Detect which cell encompasses the target text, then output its [x, y] center coordinate. 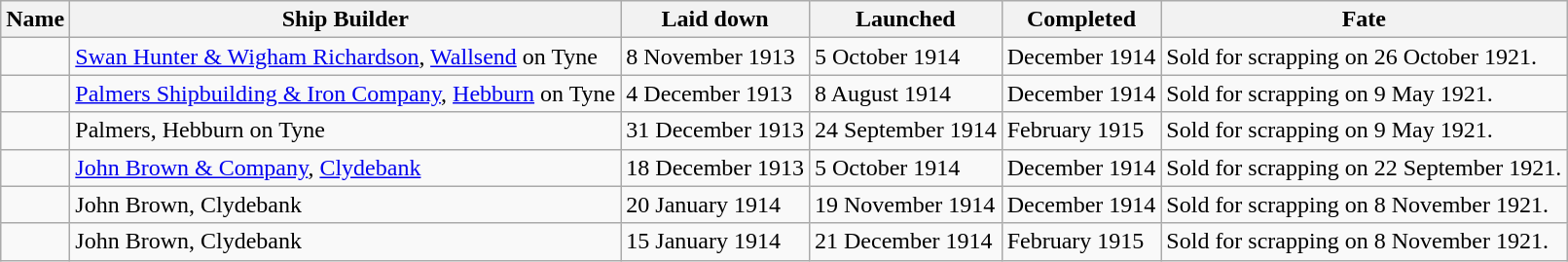
19 November 1914 [905, 205]
8 November 1913 [715, 56]
21 December 1914 [905, 242]
Sold for scrapping on 26 October 1921. [1365, 56]
Ship Builder [346, 19]
Laid down [715, 19]
18 December 1913 [715, 168]
4 December 1913 [715, 94]
Name [35, 19]
Sold for scrapping on 22 September 1921. [1365, 168]
Launched [905, 19]
Palmers Shipbuilding & Iron Company, Hebburn on Tyne [346, 94]
15 January 1914 [715, 242]
24 September 1914 [905, 131]
Completed [1081, 19]
Swan Hunter & Wigham Richardson, Wallsend on Tyne [346, 56]
20 January 1914 [715, 205]
8 August 1914 [905, 94]
Palmers, Hebburn on Tyne [346, 131]
Fate [1365, 19]
31 December 1913 [715, 131]
John Brown & Company, Clydebank [346, 168]
